Capture the cell that displays the provided text and extract its (x, y) central coordinate. 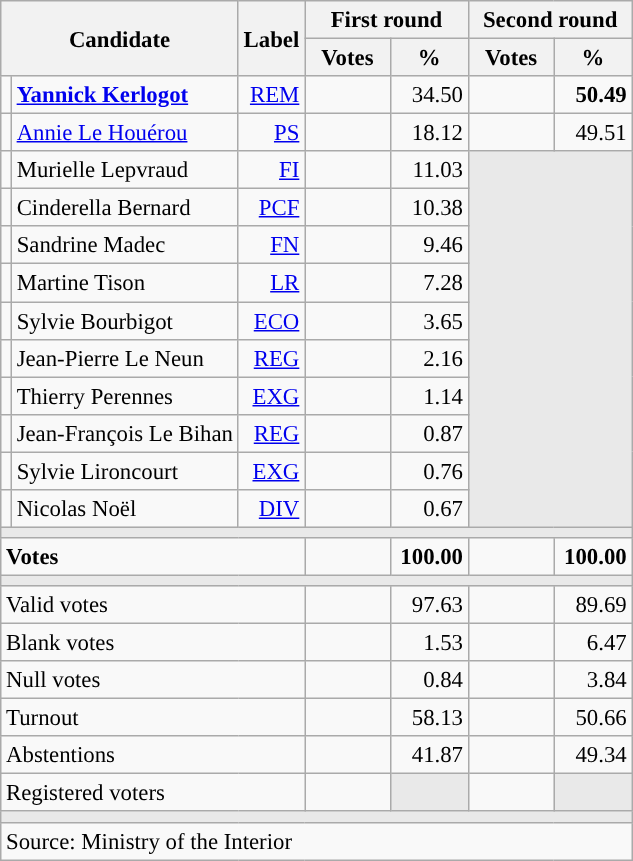
Thierry Perennes (124, 396)
41.87 (429, 755)
DIV (271, 509)
50.49 (593, 95)
Nicolas Noël (124, 509)
Abstentions (153, 755)
9.46 (429, 245)
Sylvie Lironcourt (124, 471)
Jean-François Le Bihan (124, 433)
Source: Ministry of the Interior (316, 841)
49.34 (593, 755)
LR (271, 283)
0.67 (429, 509)
ECO (271, 321)
6.47 (593, 643)
FN (271, 245)
Martine Tison (124, 283)
18.12 (429, 133)
0.87 (429, 433)
1.14 (429, 396)
Yannick Kerlogot (124, 95)
Blank votes (153, 643)
FI (271, 170)
1.53 (429, 643)
11.03 (429, 170)
Candidate (120, 38)
Null votes (153, 680)
Sandrine Madec (124, 245)
PCF (271, 208)
Annie Le Houérou (124, 133)
REM (271, 95)
3.65 (429, 321)
First round (387, 20)
Label (271, 38)
58.13 (429, 718)
0.84 (429, 680)
49.51 (593, 133)
Turnout (153, 718)
10.38 (429, 208)
Murielle Lepvraud (124, 170)
89.69 (593, 605)
50.66 (593, 718)
Registered voters (153, 793)
7.28 (429, 283)
3.84 (593, 680)
Valid votes (153, 605)
Second round (550, 20)
97.63 (429, 605)
Jean-Pierre Le Neun (124, 358)
2.16 (429, 358)
0.76 (429, 471)
Sylvie Bourbigot (124, 321)
Cinderella Bernard (124, 208)
34.50 (429, 95)
PS (271, 133)
